Identify which cell holds the provided text, then report its (x, y) central coordinate. 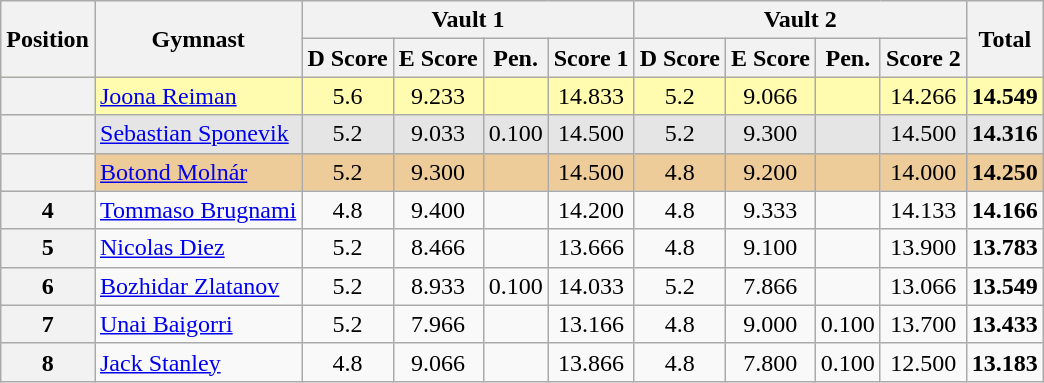
13.866 (591, 362)
14.200 (591, 210)
8.933 (438, 286)
13.183 (1004, 362)
Score 1 (591, 58)
14.166 (1004, 210)
Sebastian Sponevik (198, 134)
9.100 (770, 248)
Jack Stanley (198, 362)
5 (48, 248)
9.233 (438, 96)
12.500 (923, 362)
Tommaso Brugnami (198, 210)
5.6 (348, 96)
Score 2 (923, 58)
14.000 (923, 172)
Gymnast (198, 39)
14.549 (1004, 96)
8 (48, 362)
14.033 (591, 286)
13.066 (923, 286)
13.666 (591, 248)
13.166 (591, 324)
9.333 (770, 210)
9.200 (770, 172)
9.033 (438, 134)
13.549 (1004, 286)
Vault 1 (468, 20)
7.966 (438, 324)
Botond Molnár (198, 172)
13.783 (1004, 248)
14.833 (591, 96)
8.466 (438, 248)
14.266 (923, 96)
13.700 (923, 324)
7.866 (770, 286)
7.800 (770, 362)
13.433 (1004, 324)
Bozhidar Zlatanov (198, 286)
13.900 (923, 248)
Unai Baigorri (198, 324)
Nicolas Diez (198, 248)
4 (48, 210)
Position (48, 39)
14.133 (923, 210)
14.250 (1004, 172)
14.316 (1004, 134)
Vault 2 (800, 20)
Total (1004, 39)
9.000 (770, 324)
6 (48, 286)
9.400 (438, 210)
Joona Reiman (198, 96)
7 (48, 324)
